Provide the (X, Y) coordinate of the cell's center where the given text is located.  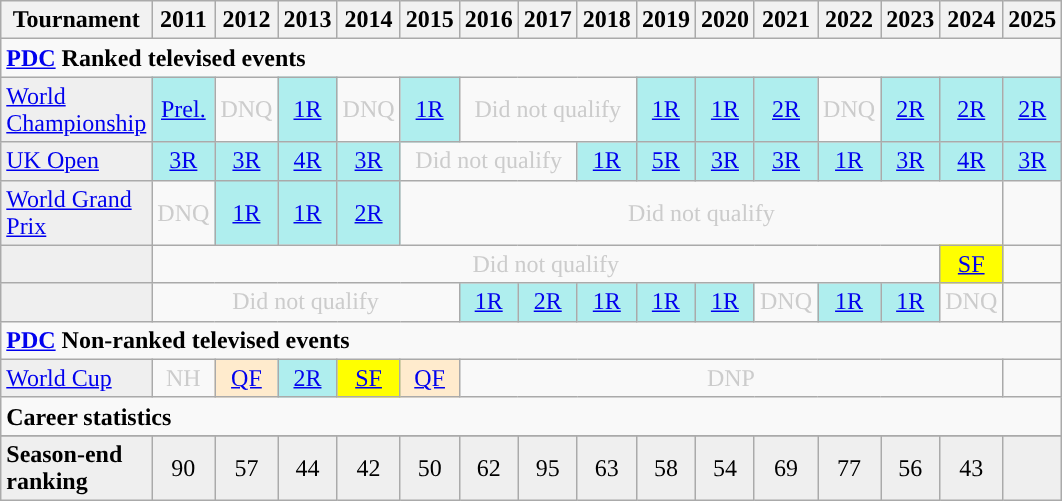
PDC Non-ranked televised events (532, 340)
90 (184, 468)
2015 (430, 20)
62 (488, 468)
2017 (548, 20)
2025 (1032, 20)
2014 (368, 20)
69 (786, 468)
World Championship (76, 110)
2012 (246, 20)
World Grand Prix (76, 212)
58 (666, 468)
54 (724, 468)
77 (850, 468)
DNP (731, 378)
56 (910, 468)
95 (548, 468)
2024 (972, 20)
2013 (308, 20)
50 (430, 468)
2020 (724, 20)
Tournament (76, 20)
PDC Ranked televised events (532, 58)
UK Open (76, 161)
NH (184, 378)
44 (308, 468)
63 (606, 468)
43 (972, 468)
2023 (910, 20)
2011 (184, 20)
2019 (666, 20)
Prel. (184, 110)
57 (246, 468)
Career statistics (532, 416)
42 (368, 468)
5R (666, 161)
2021 (786, 20)
World Cup (76, 378)
Season-end ranking (76, 468)
2022 (850, 20)
2018 (606, 20)
2016 (488, 20)
